Identify which cell holds the provided text, then report its [X, Y] central coordinate. 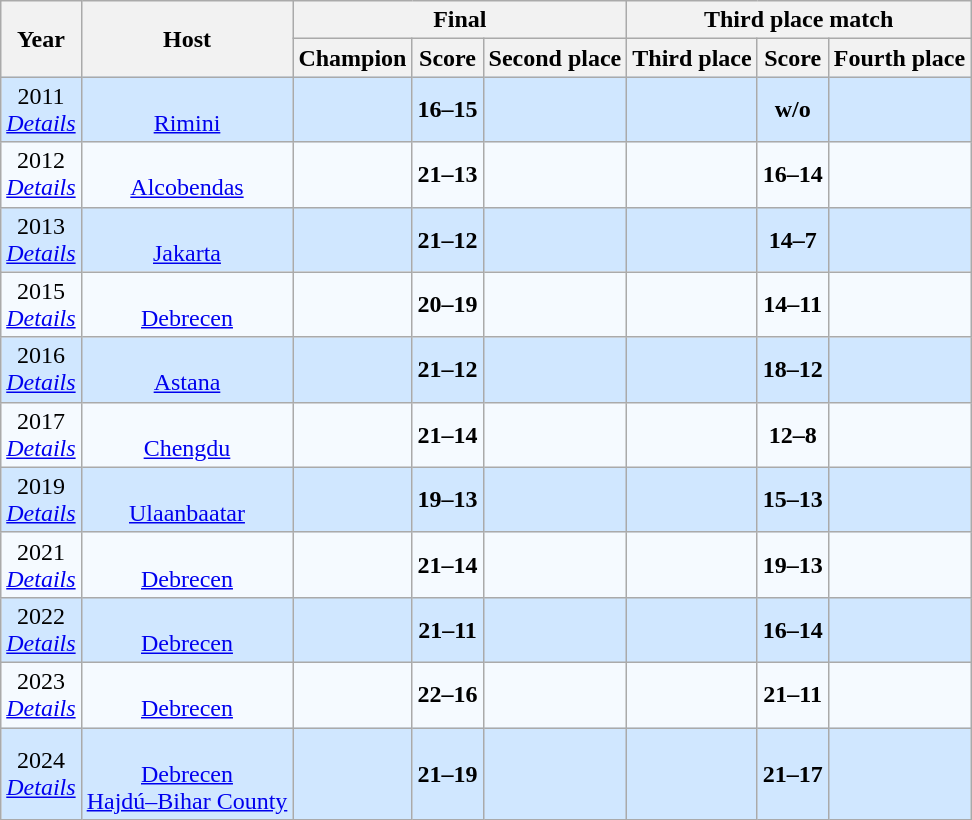
14–11 [792, 304]
Third place [692, 58]
Ulaanbaatar [187, 500]
2011Details [41, 110]
Alcobendas [187, 174]
Year [41, 39]
2016Details [41, 370]
14–7 [792, 240]
Champion [352, 58]
16–15 [448, 110]
22–16 [448, 694]
Astana [187, 370]
Second place [555, 58]
2013Details [41, 240]
2015Details [41, 304]
Jakarta [187, 240]
Rimini [187, 110]
20–19 [448, 304]
Chengdu [187, 434]
18–12 [792, 370]
2024Details [41, 774]
21–13 [448, 174]
2022Details [41, 630]
Third place match [799, 20]
12–8 [792, 434]
2021Details [41, 564]
Final [460, 20]
Fourth place [899, 58]
Host [187, 39]
15–13 [792, 500]
2017Details [41, 434]
DebrecenHajdú–Bihar County [187, 774]
2023Details [41, 694]
2012Details [41, 174]
21–17 [792, 774]
2019Details [41, 500]
w/o [792, 110]
21–19 [448, 774]
